Return the (X, Y) coordinate for the center point of the cell that contains the specified text.  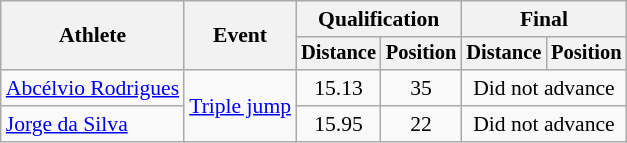
Qualification (378, 19)
Triple jump (240, 106)
Event (240, 36)
Athlete (92, 36)
15.13 (338, 88)
Jorge da Silva (92, 124)
35 (421, 88)
Abcélvio Rodrigues (92, 88)
15.95 (338, 124)
22 (421, 124)
Final (544, 19)
